Capture the cell that displays the provided text and extract its [X, Y] central coordinate. 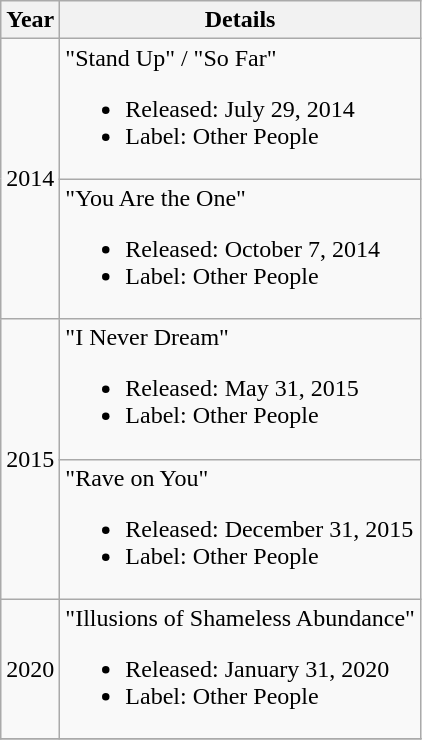
"You Are the One"Released: October 7, 2014Label: Other People [240, 249]
Details [240, 20]
"Illusions of Shameless Abundance"Released: January 31, 2020Label: Other People [240, 669]
"Rave on You"Released: December 31, 2015Label: Other People [240, 529]
2014 [30, 179]
Year [30, 20]
2015 [30, 459]
2020 [30, 669]
"Stand Up" / "So Far"Released: July 29, 2014Label: Other People [240, 109]
"I Never Dream"Released: May 31, 2015Label: Other People [240, 389]
